Extract the (x, y) coordinate from the center of the cell holding the provided text.  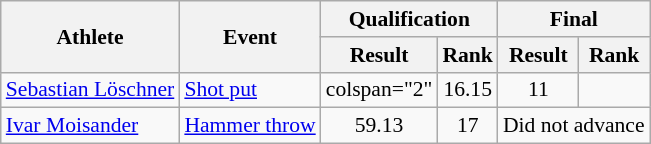
Qualification (410, 19)
Event (250, 36)
16.15 (468, 90)
59.13 (380, 126)
Athlete (90, 36)
Sebastian Löschner (90, 90)
Did not advance (574, 126)
Hammer throw (250, 126)
17 (468, 126)
Ivar Moisander (90, 126)
Final (574, 19)
Shot put (250, 90)
11 (538, 90)
colspan="2" (380, 90)
